Locate the cell with the specified text and output its (x, y) center coordinate. 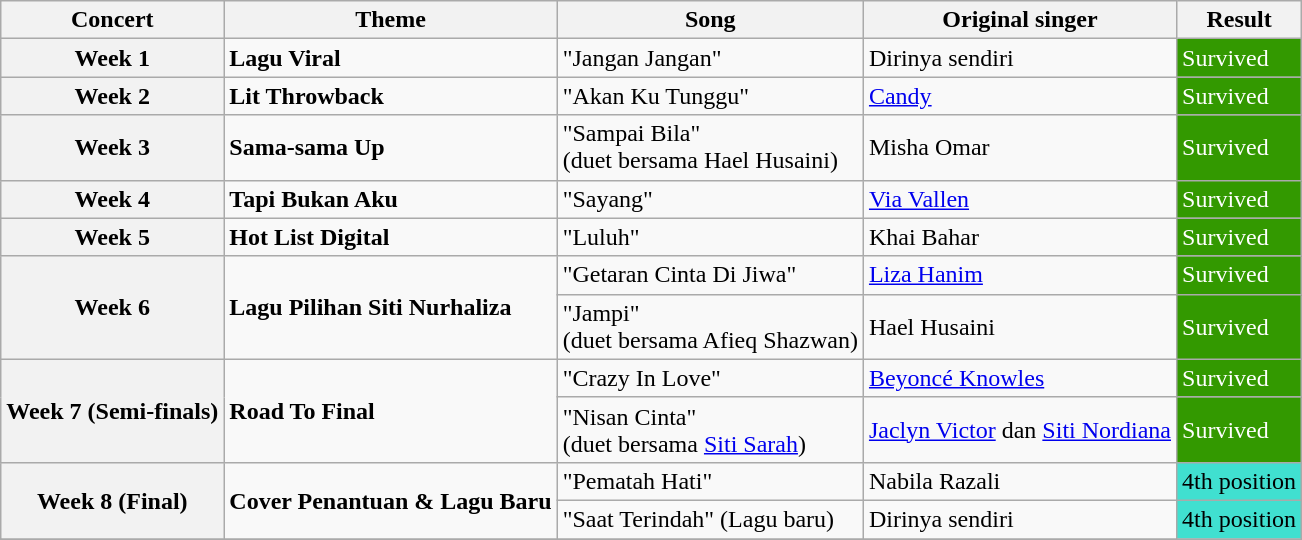
"Pematah Hati" (710, 481)
Concert (112, 20)
Lagu Viral (390, 58)
Lagu Pilihan Siti Nurhaliza (390, 308)
Week 4 (112, 199)
Original singer (1020, 20)
Song (710, 20)
"Sayang" (710, 199)
"Jangan Jangan" (710, 58)
"Getaran Cinta Di Jiwa" (710, 275)
Khai Bahar (1020, 237)
Theme (390, 20)
Week 3 (112, 148)
Lit Throwback (390, 96)
Cover Penantuan & Lagu Baru (390, 500)
Candy (1020, 96)
Week 6 (112, 308)
"Sampai Bila"(duet bersama Hael Husaini) (710, 148)
Road To Final (390, 410)
Week 7 (Semi-finals) (112, 410)
"Jampi"(duet bersama Afieq Shazwan) (710, 326)
"Luluh" (710, 237)
Beyoncé Knowles (1020, 378)
Via Vallen (1020, 199)
Week 8 (Final) (112, 500)
"Akan Ku Tunggu" (710, 96)
Sama-sama Up (390, 148)
Week 5 (112, 237)
Misha Omar (1020, 148)
Nabila Razali (1020, 481)
"Saat Terindah" (Lagu baru) (710, 519)
Tapi Bukan Aku (390, 199)
Week 1 (112, 58)
Liza Hanim (1020, 275)
Hael Husaini (1020, 326)
Hot List Digital (390, 237)
Week 2 (112, 96)
"Nisan Cinta"(duet bersama Siti Sarah) (710, 430)
Jaclyn Victor dan Siti Nordiana (1020, 430)
Result (1240, 20)
"Crazy In Love" (710, 378)
